For the text-containing cell, return its midpoint in [X, Y] coordinate format. 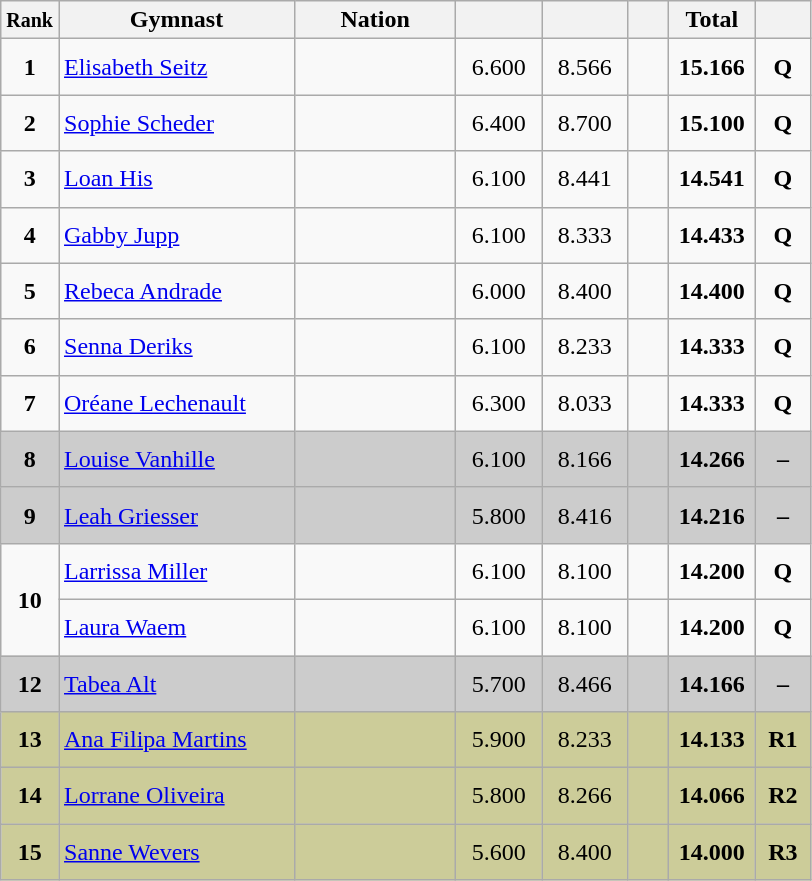
R3 [783, 852]
14.433 [712, 235]
14.166 [712, 684]
Senna Deriks [176, 347]
Larrissa Miller [176, 571]
Sanne Wevers [176, 852]
6.000 [499, 291]
14.000 [712, 852]
5.600 [499, 852]
8.266 [585, 796]
8.466 [585, 684]
12 [30, 684]
2 [30, 123]
8 [30, 459]
Gabby Jupp [176, 235]
6.600 [499, 67]
Rebeca Andrade [176, 291]
14.400 [712, 291]
4 [30, 235]
14.541 [712, 179]
Sophie Scheder [176, 123]
8.033 [585, 403]
6 [30, 347]
Tabea Alt [176, 684]
Elisabeth Seitz [176, 67]
Gymnast [176, 20]
14.133 [712, 740]
Rank [30, 20]
Total [712, 20]
5.900 [499, 740]
8.566 [585, 67]
Oréane Lechenault [176, 403]
8.166 [585, 459]
Leah Griesser [176, 515]
13 [30, 740]
8.333 [585, 235]
5.700 [499, 684]
7 [30, 403]
15.166 [712, 67]
3 [30, 179]
1 [30, 67]
14.066 [712, 796]
9 [30, 515]
8.441 [585, 179]
15.100 [712, 123]
R1 [783, 740]
14 [30, 796]
Louise Vanhille [176, 459]
15 [30, 852]
6.400 [499, 123]
8.416 [585, 515]
Nation [376, 20]
R2 [783, 796]
Loan His [176, 179]
5 [30, 291]
10 [30, 599]
8.700 [585, 123]
14.266 [712, 459]
Laura Waem [176, 627]
14.216 [712, 515]
Ana Filipa Martins [176, 740]
Lorrane Oliveira [176, 796]
6.300 [499, 403]
